Provide the (X, Y) coordinate of the cell's center where the given text is located.  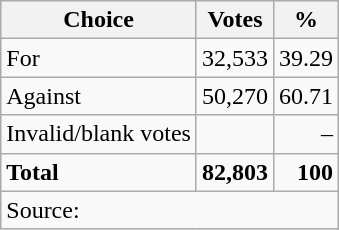
Total (99, 172)
39.29 (306, 58)
50,270 (234, 96)
82,803 (234, 172)
Source: (170, 210)
32,533 (234, 58)
Against (99, 96)
– (306, 134)
100 (306, 172)
Invalid/blank votes (99, 134)
Votes (234, 20)
% (306, 20)
60.71 (306, 96)
For (99, 58)
Choice (99, 20)
